Detect which cell encompasses the target text, then output its [x, y] center coordinate. 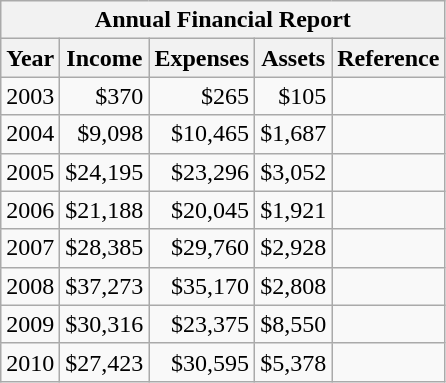
$8,550 [294, 324]
Income [104, 58]
$265 [202, 96]
2005 [30, 172]
$29,760 [202, 248]
$370 [104, 96]
$24,195 [104, 172]
$2,928 [294, 248]
$9,098 [104, 134]
2006 [30, 210]
Assets [294, 58]
$105 [294, 96]
2004 [30, 134]
$35,170 [202, 286]
$23,375 [202, 324]
Year [30, 58]
Reference [388, 58]
2007 [30, 248]
2008 [30, 286]
$21,188 [104, 210]
2009 [30, 324]
$37,273 [104, 286]
$3,052 [294, 172]
$23,296 [202, 172]
$30,595 [202, 362]
2010 [30, 362]
Annual Financial Report [223, 20]
$10,465 [202, 134]
$1,921 [294, 210]
$28,385 [104, 248]
$1,687 [294, 134]
$5,378 [294, 362]
$30,316 [104, 324]
$20,045 [202, 210]
$2,808 [294, 286]
2003 [30, 96]
Expenses [202, 58]
$27,423 [104, 362]
